Determine the (x, y) coordinate at the center of the cell enclosing the given text.  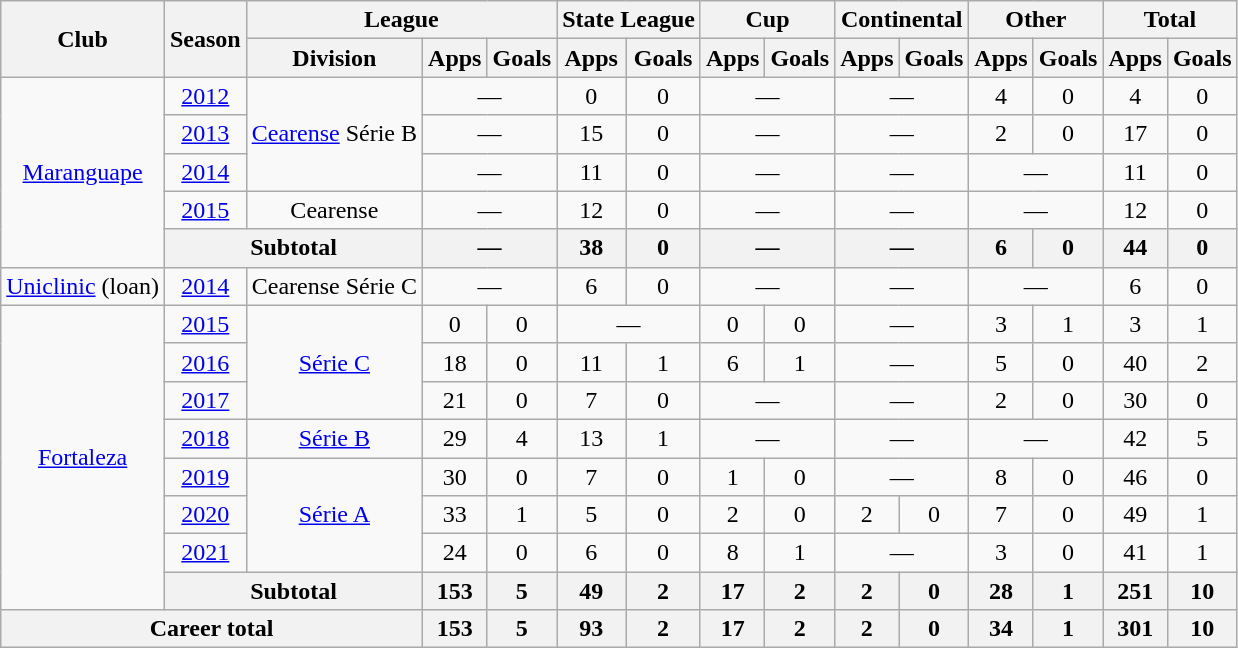
2018 (205, 438)
Club (83, 39)
38 (592, 248)
Cearense (334, 210)
Career total (212, 629)
Uniclinic (loan) (83, 286)
Other (1036, 20)
44 (1135, 248)
40 (1135, 362)
Série A (334, 515)
State League (629, 20)
Série B (334, 438)
Division (334, 58)
Season (205, 39)
13 (592, 438)
34 (1001, 629)
46 (1135, 477)
2012 (205, 96)
18 (455, 362)
15 (592, 134)
42 (1135, 438)
2019 (205, 477)
33 (455, 515)
2017 (205, 400)
Série C (334, 362)
Maranguape (83, 172)
28 (1001, 591)
Continental (902, 20)
Cearense Série C (334, 286)
Cearense Série B (334, 134)
21 (455, 400)
2016 (205, 362)
301 (1135, 629)
93 (592, 629)
29 (455, 438)
24 (455, 553)
League (402, 20)
2021 (205, 553)
41 (1135, 553)
Total (1170, 20)
Fortaleza (83, 457)
Cup (767, 20)
251 (1135, 591)
2020 (205, 515)
2013 (205, 134)
